Output the [x, y] coordinate of the center of the cell containing the given text.  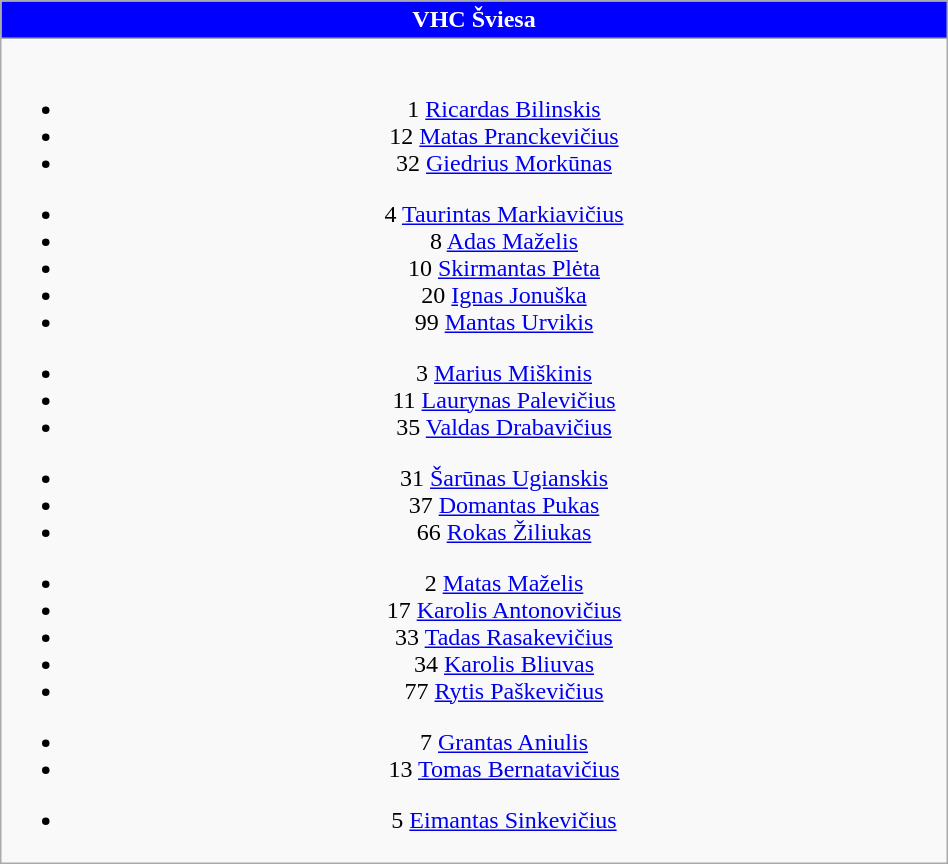
VHC Šviesa [474, 20]
